Pinpoint the cell where the given text exists, returning its [x, y] midpoint coordinate. 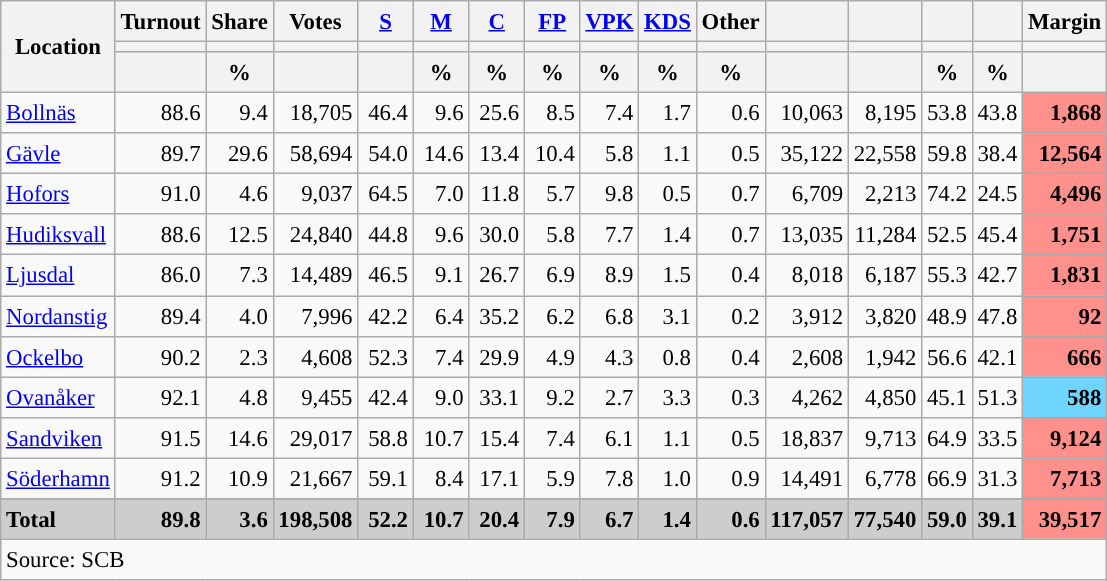
Hofors [58, 194]
3,820 [884, 316]
Turnout [160, 22]
3,912 [806, 316]
33.1 [497, 398]
Other [730, 22]
38.4 [997, 154]
0.3 [730, 398]
Nordanstig [58, 316]
VPK [610, 22]
9,455 [316, 398]
55.3 [947, 276]
24,840 [316, 234]
45.4 [997, 234]
Ljusdal [58, 276]
86.0 [160, 276]
9.4 [240, 114]
29.9 [497, 356]
11,284 [884, 234]
8.9 [610, 276]
35.2 [497, 316]
59.1 [386, 478]
58.8 [386, 438]
91.0 [160, 194]
117,057 [806, 520]
3.6 [240, 520]
92.1 [160, 398]
Sandviken [58, 438]
8.4 [441, 478]
24.5 [997, 194]
3.3 [668, 398]
64.9 [947, 438]
1,942 [884, 356]
4.6 [240, 194]
64.5 [386, 194]
Ockelbo [58, 356]
7.8 [610, 478]
6.8 [610, 316]
6,709 [806, 194]
Söderhamn [58, 478]
FP [552, 22]
Source: SCB [554, 560]
89.4 [160, 316]
6.7 [610, 520]
4,496 [1065, 194]
7.0 [441, 194]
17.1 [497, 478]
4.9 [552, 356]
15.4 [497, 438]
M [441, 22]
5.9 [552, 478]
30.0 [497, 234]
2,213 [884, 194]
1,868 [1065, 114]
1.7 [668, 114]
59.8 [947, 154]
Gävle [58, 154]
9.0 [441, 398]
90.2 [160, 356]
89.7 [160, 154]
39,517 [1065, 520]
9.2 [552, 398]
42.1 [997, 356]
8,018 [806, 276]
KDS [668, 22]
45.1 [947, 398]
42.7 [997, 276]
9.8 [610, 194]
20.4 [497, 520]
588 [1065, 398]
7.3 [240, 276]
56.6 [947, 356]
12.5 [240, 234]
Location [58, 47]
92 [1065, 316]
29.6 [240, 154]
58,694 [316, 154]
6,187 [884, 276]
Hudiksvall [58, 234]
6.9 [552, 276]
74.2 [947, 194]
26.7 [497, 276]
4.0 [240, 316]
C [497, 22]
52.3 [386, 356]
6.1 [610, 438]
7,996 [316, 316]
4.8 [240, 398]
42.4 [386, 398]
4,608 [316, 356]
S [386, 22]
8,195 [884, 114]
3.1 [668, 316]
54.0 [386, 154]
6,778 [884, 478]
11.8 [497, 194]
1,831 [1065, 276]
13,035 [806, 234]
198,508 [316, 520]
66.9 [947, 478]
12,564 [1065, 154]
2,608 [806, 356]
666 [1065, 356]
10.9 [240, 478]
59.0 [947, 520]
1.0 [668, 478]
44.8 [386, 234]
4,262 [806, 398]
1.5 [668, 276]
43.8 [997, 114]
35,122 [806, 154]
9,713 [884, 438]
18,837 [806, 438]
1,751 [1065, 234]
21,667 [316, 478]
48.9 [947, 316]
Margin [1065, 22]
9,037 [316, 194]
9.1 [441, 276]
10,063 [806, 114]
47.8 [997, 316]
2.3 [240, 356]
4.3 [610, 356]
46.4 [386, 114]
53.8 [947, 114]
2.7 [610, 398]
Bollnäs [58, 114]
51.3 [997, 398]
39.1 [997, 520]
91.5 [160, 438]
42.2 [386, 316]
22,558 [884, 154]
0.2 [730, 316]
6.2 [552, 316]
25.6 [497, 114]
Ovanåker [58, 398]
Votes [316, 22]
Total [58, 520]
5.7 [552, 194]
Share [240, 22]
7,713 [1065, 478]
4,850 [884, 398]
7.7 [610, 234]
77,540 [884, 520]
13.4 [497, 154]
7.9 [552, 520]
14,491 [806, 478]
91.2 [160, 478]
18,705 [316, 114]
14,489 [316, 276]
0.9 [730, 478]
89.8 [160, 520]
52.5 [947, 234]
29,017 [316, 438]
31.3 [997, 478]
8.5 [552, 114]
52.2 [386, 520]
10.4 [552, 154]
9,124 [1065, 438]
0.8 [668, 356]
46.5 [386, 276]
6.4 [441, 316]
33.5 [997, 438]
